Capture the cell that displays the provided text and extract its [X, Y] central coordinate. 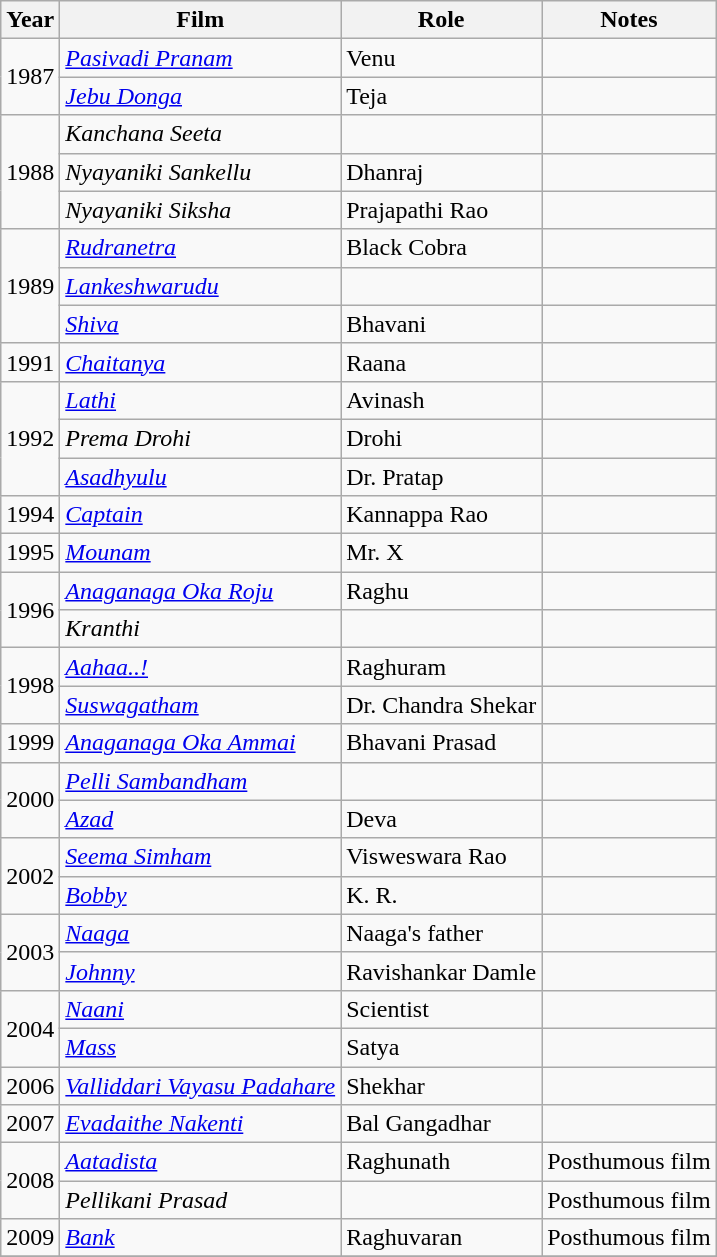
Evadaithe Nakenti [200, 1124]
Mr. X [442, 553]
Film [200, 20]
2003 [30, 952]
2002 [30, 876]
Valliddari Vayasu Padahare [200, 1085]
Mass [200, 1047]
Aatadista [200, 1162]
2006 [30, 1085]
Jebu Donga [200, 96]
Venu [442, 58]
Lankeshwarudu [200, 286]
Aahaa..! [200, 667]
Asadhyulu [200, 477]
1999 [30, 743]
Avinash [442, 400]
Suswagatham [200, 705]
Naaga [200, 933]
Bhavani [442, 324]
1995 [30, 553]
K. R. [442, 895]
Kranthi [200, 629]
Naaga's father [442, 933]
Dr. Chandra Shekar [442, 705]
Rudranetra [200, 248]
2007 [30, 1124]
Prajapathi Rao [442, 210]
Bank [200, 1238]
1988 [30, 172]
Johnny [200, 971]
2009 [30, 1238]
Visweswara Rao [442, 857]
Shekhar [442, 1085]
Raghunath [442, 1162]
1992 [30, 438]
Azad [200, 819]
Bal Gangadhar [442, 1124]
Role [442, 20]
Bhavani Prasad [442, 743]
Kanchana Seeta [200, 134]
1994 [30, 515]
Captain [200, 515]
Ravishankar Damle [442, 971]
Satya [442, 1047]
Pelli Sambandham [200, 781]
1987 [30, 77]
Nyayaniki Sankellu [200, 172]
Lathi [200, 400]
Scientist [442, 1009]
Pasivadi Pranam [200, 58]
Seema Simham [200, 857]
Year [30, 20]
1998 [30, 686]
Shiva [200, 324]
Black Cobra [442, 248]
2000 [30, 800]
Nyayaniki Siksha [200, 210]
Pellikani Prasad [200, 1200]
Chaitanya [200, 362]
Dhanraj [442, 172]
2008 [30, 1181]
Deva [442, 819]
Raghuvaran [442, 1238]
Raghuram [442, 667]
1996 [30, 610]
Kannappa Rao [442, 515]
Raghu [442, 591]
Bobby [200, 895]
2004 [30, 1028]
Raana [442, 362]
Anaganaga Oka Ammai [200, 743]
Notes [629, 20]
Prema Drohi [200, 438]
Teja [442, 96]
Anaganaga Oka Roju [200, 591]
Dr. Pratap [442, 477]
Drohi [442, 438]
1989 [30, 286]
Mounam [200, 553]
Naani [200, 1009]
1991 [30, 362]
